Capture the cell that displays the provided text and extract its (X, Y) central coordinate. 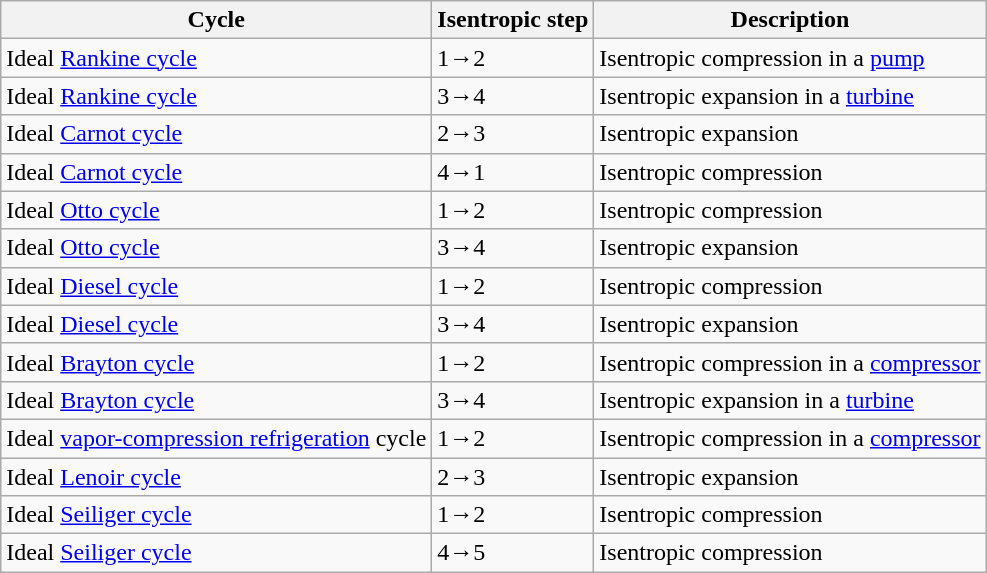
Description (790, 20)
4→5 (513, 553)
Isentropic step (513, 20)
Ideal vapor-compression refrigeration cycle (216, 438)
4→1 (513, 172)
Cycle (216, 20)
Ideal Lenoir cycle (216, 477)
Isentropic compression in a pump (790, 58)
